From the cell containing the given text, extract its center point as (x, y) coordinate. 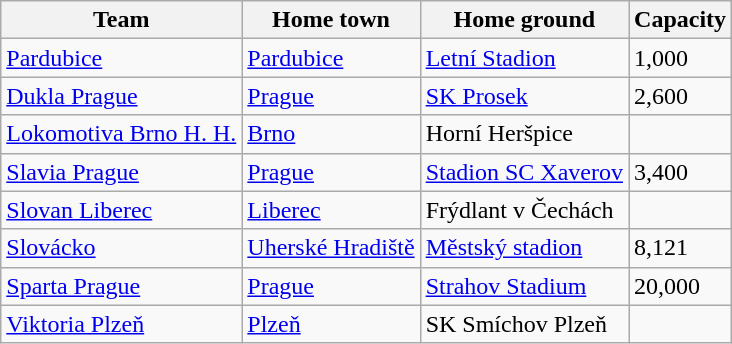
Capacity (680, 20)
Strahov Stadium (524, 286)
Městský stadion (524, 248)
1,000 (680, 58)
SK Prosek (524, 96)
Letní Stadion (524, 58)
Slovácko (122, 248)
Slovan Liberec (122, 210)
SK Smíchov Plzeň (524, 324)
2,600 (680, 96)
Frýdlant v Čechách (524, 210)
Plzeň (331, 324)
Brno (331, 134)
8,121 (680, 248)
3,400 (680, 172)
Uherské Hradiště (331, 248)
Lokomotiva Brno H. H. (122, 134)
Viktoria Plzeň (122, 324)
Stadion SC Xaverov (524, 172)
Dukla Prague (122, 96)
Home ground (524, 20)
Horní Heršpice (524, 134)
Slavia Prague (122, 172)
Home town (331, 20)
Sparta Prague (122, 286)
Team (122, 20)
20,000 (680, 286)
Liberec (331, 210)
